Provide the (X, Y) coordinate of the cell's center where the given text is located.  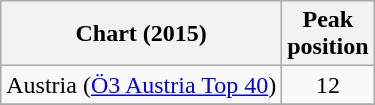
12 (328, 85)
Austria (Ö3 Austria Top 40) (142, 85)
Peakposition (328, 34)
Chart (2015) (142, 34)
